Provide the [X, Y] coordinate of the cell's center where the given text is located.  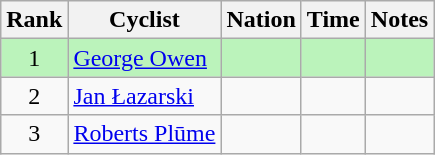
1 [34, 58]
Nation [261, 20]
Jan Łazarski [144, 96]
Roberts Plūme [144, 134]
Cyclist [144, 20]
Notes [399, 20]
George Owen [144, 58]
Time [333, 20]
Rank [34, 20]
3 [34, 134]
2 [34, 96]
